Capture the cell that displays the provided text and extract its (x, y) central coordinate. 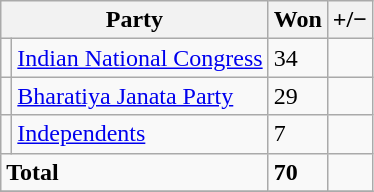
Total (134, 172)
29 (298, 96)
+/− (350, 20)
7 (298, 134)
Won (298, 20)
Bharatiya Janata Party (140, 96)
Indian National Congress (140, 58)
Independents (140, 134)
70 (298, 172)
34 (298, 58)
Party (134, 20)
